Search for the cell housing the specified text and yield its [x, y] center coordinate. 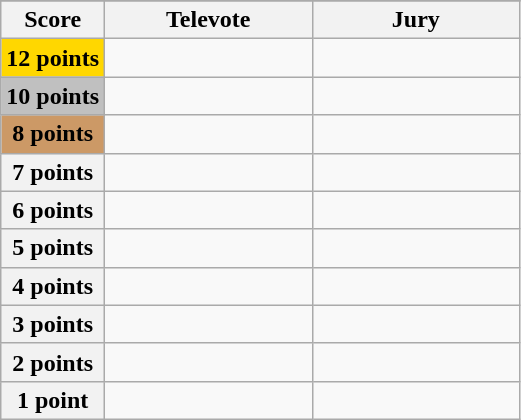
1 point [53, 400]
Televote [209, 20]
8 points [53, 134]
5 points [53, 248]
Jury [416, 20]
2 points [53, 362]
10 points [53, 96]
12 points [53, 58]
7 points [53, 172]
4 points [53, 286]
Score [53, 20]
6 points [53, 210]
3 points [53, 324]
